Detect which cell encompasses the target text, then output its [x, y] center coordinate. 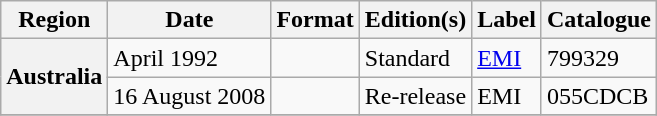
16 August 2008 [190, 96]
Format [315, 20]
Region [54, 20]
Re-release [415, 96]
Date [190, 20]
April 1992 [190, 58]
055CDCB [598, 96]
Australia [54, 77]
Catalogue [598, 20]
Standard [415, 58]
Edition(s) [415, 20]
799329 [598, 58]
Label [507, 20]
